Find where the given text appears and provide that cell's center as (X, Y) coordinate. 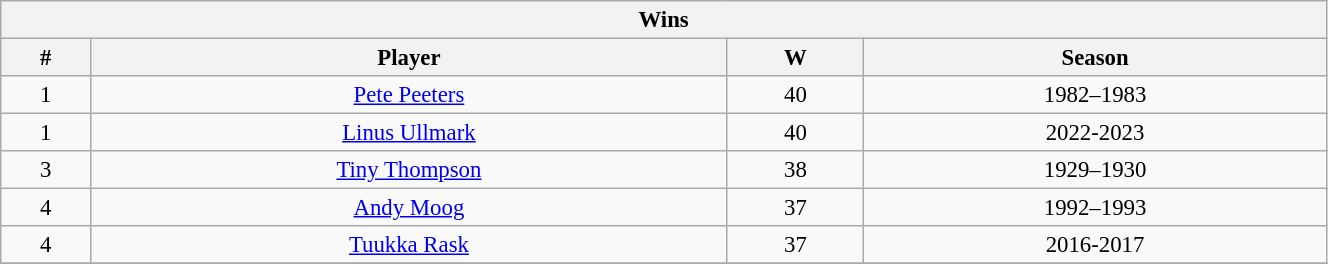
2022-2023 (1096, 133)
1992–1993 (1096, 208)
Linus Ullmark (409, 133)
Tuukka Rask (409, 245)
Season (1096, 58)
1982–1983 (1096, 95)
38 (796, 170)
2016-2017 (1096, 245)
W (796, 58)
1929–1930 (1096, 170)
# (46, 58)
Tiny Thompson (409, 170)
Andy Moog (409, 208)
3 (46, 170)
Player (409, 58)
Pete Peeters (409, 95)
Wins (664, 20)
